Determine the [X, Y] coordinate at the center of the cell enclosing the given text.  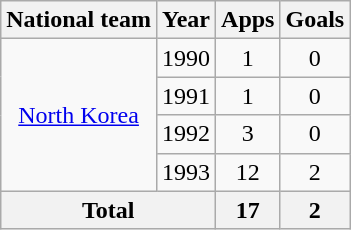
17 [248, 210]
Year [186, 20]
Total [108, 210]
1992 [186, 134]
National team [79, 20]
1991 [186, 96]
12 [248, 172]
1993 [186, 172]
North Korea [79, 115]
3 [248, 134]
Goals [315, 20]
Apps [248, 20]
1990 [186, 58]
